Scan for the cell matching the given text and deliver its [X, Y] coordinate at center. 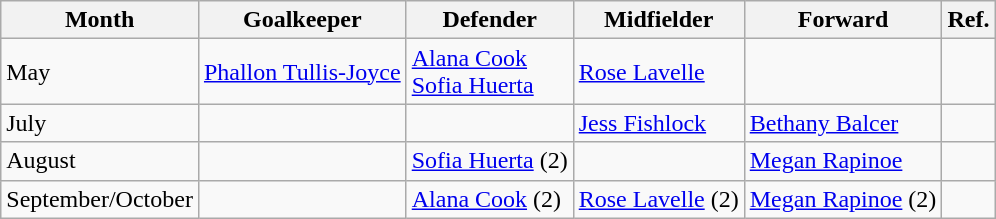
Megan Rapinoe [843, 161]
Bethany Balcer [843, 123]
September/October [100, 199]
Forward [843, 20]
Goalkeeper [302, 20]
Ref. [968, 20]
Alana Cook (2) [490, 199]
Rose Lavelle [658, 72]
Midfielder [658, 20]
Defender [490, 20]
Sofia Huerta (2) [490, 161]
Rose Lavelle (2) [658, 199]
May [100, 72]
Phallon Tullis-Joyce [302, 72]
July [100, 123]
Megan Rapinoe (2) [843, 199]
Month [100, 20]
Jess Fishlock [658, 123]
August [100, 161]
Alana Cook Sofia Huerta [490, 72]
